Return the (x, y) coordinate for the center point of the cell that contains the specified text.  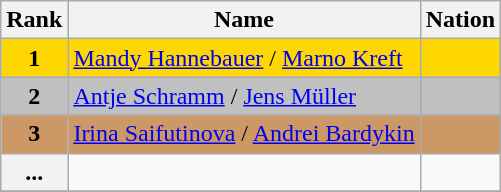
... (34, 172)
Nation (460, 20)
Name (244, 20)
3 (34, 134)
Irina Saifutinova / Andrei Bardykin (244, 134)
Rank (34, 20)
Antje Schramm / Jens Müller (244, 96)
2 (34, 96)
1 (34, 58)
Mandy Hannebauer / Marno Kreft (244, 58)
